Determine the [X, Y] coordinate at the center of the cell enclosing the given text.  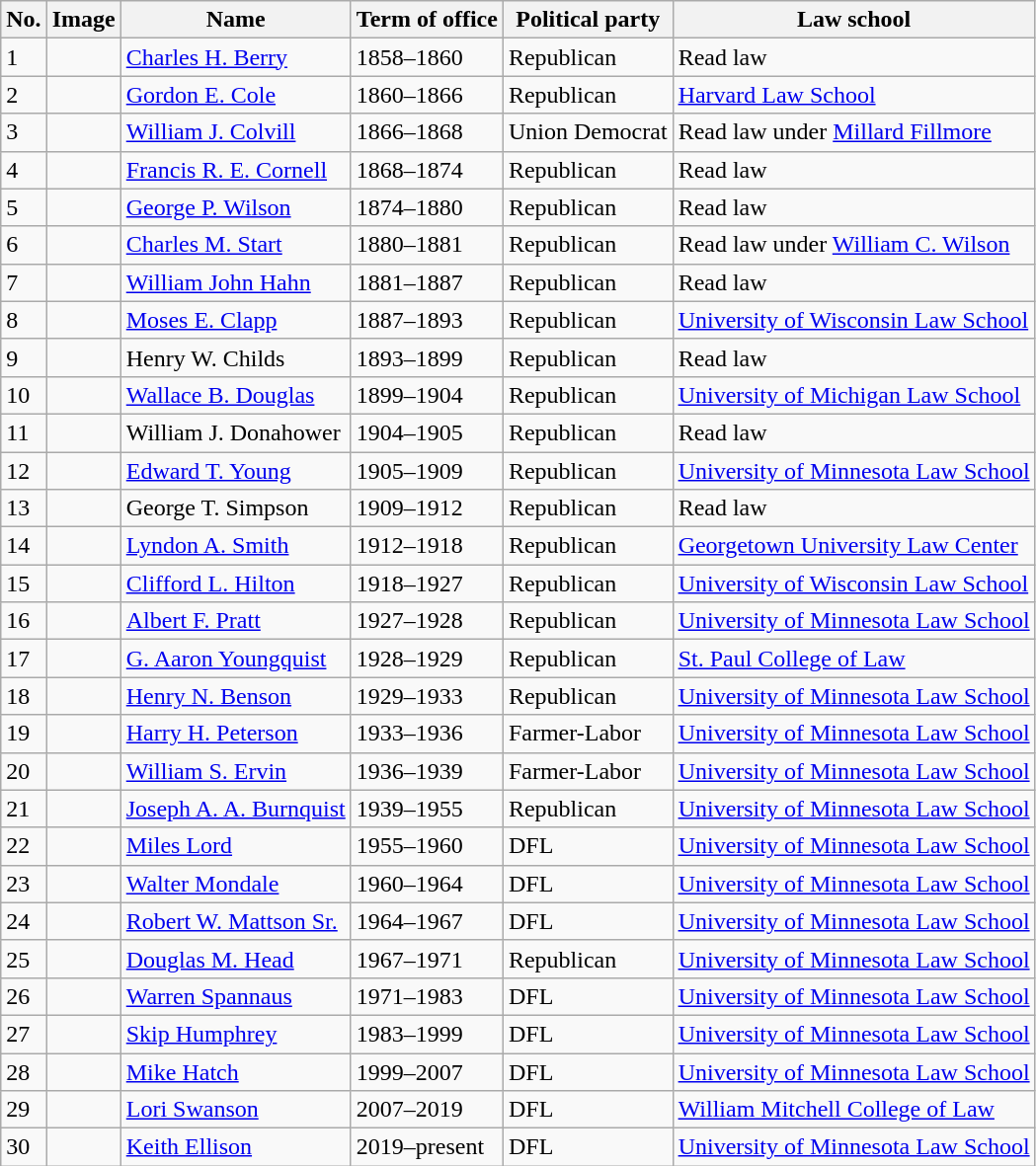
William J. Colvill [235, 132]
G. Aaron Youngquist [235, 659]
30 [24, 1147]
Harvard Law School [853, 95]
Law school [853, 20]
George T. Simpson [235, 508]
Robert W. Mattson Sr. [235, 921]
Wallace B. Douglas [235, 395]
1893–1899 [427, 357]
St. Paul College of Law [853, 659]
1858–1860 [427, 57]
1866–1868 [427, 132]
1909–1912 [427, 508]
Francis R. E. Cornell [235, 170]
1933–1936 [427, 734]
Union Democrat [588, 132]
1927–1928 [427, 621]
Keith Ellison [235, 1147]
Charles M. Start [235, 245]
8 [24, 320]
1971–1983 [427, 996]
17 [24, 659]
Lyndon A. Smith [235, 546]
20 [24, 771]
Clifford L. Hilton [235, 583]
1905–1909 [427, 471]
1939–1955 [427, 809]
26 [24, 996]
William John Hahn [235, 282]
9 [24, 357]
Charles H. Berry [235, 57]
7 [24, 282]
Georgetown University Law Center [853, 546]
23 [24, 884]
10 [24, 395]
1999–2007 [427, 1071]
1964–1967 [427, 921]
19 [24, 734]
21 [24, 809]
5 [24, 207]
1868–1874 [427, 170]
Miles Lord [235, 846]
29 [24, 1110]
Edward T. Young [235, 471]
15 [24, 583]
Henry W. Childs [235, 357]
4 [24, 170]
18 [24, 696]
Harry H. Peterson [235, 734]
1912–1918 [427, 546]
Douglas M. Head [235, 959]
14 [24, 546]
Warren Spannaus [235, 996]
27 [24, 1034]
28 [24, 1071]
1887–1893 [427, 320]
1860–1866 [427, 95]
2019–present [427, 1147]
6 [24, 245]
University of Michigan Law School [853, 395]
Mike Hatch [235, 1071]
1899–1904 [427, 395]
Read law under William C. Wilson [853, 245]
William J. Donahower [235, 432]
2007–2019 [427, 1110]
16 [24, 621]
Joseph A. A. Burnquist [235, 809]
1874–1880 [427, 207]
22 [24, 846]
24 [24, 921]
William S. Ervin [235, 771]
Lori Swanson [235, 1110]
1955–1960 [427, 846]
3 [24, 132]
1929–1933 [427, 696]
25 [24, 959]
1881–1887 [427, 282]
1928–1929 [427, 659]
2 [24, 95]
Political party [588, 20]
Gordon E. Cole [235, 95]
Moses E. Clapp [235, 320]
1 [24, 57]
1880–1881 [427, 245]
Albert F. Pratt [235, 621]
1918–1927 [427, 583]
Image [83, 20]
13 [24, 508]
1983–1999 [427, 1034]
No. [24, 20]
Walter Mondale [235, 884]
Name [235, 20]
11 [24, 432]
12 [24, 471]
1936–1939 [427, 771]
Henry N. Benson [235, 696]
Term of office [427, 20]
1904–1905 [427, 432]
Skip Humphrey [235, 1034]
1967–1971 [427, 959]
George P. Wilson [235, 207]
Read law under Millard Fillmore [853, 132]
1960–1964 [427, 884]
William Mitchell College of Law [853, 1110]
